Find where the given text appears and provide that cell's center as [x, y] coordinate. 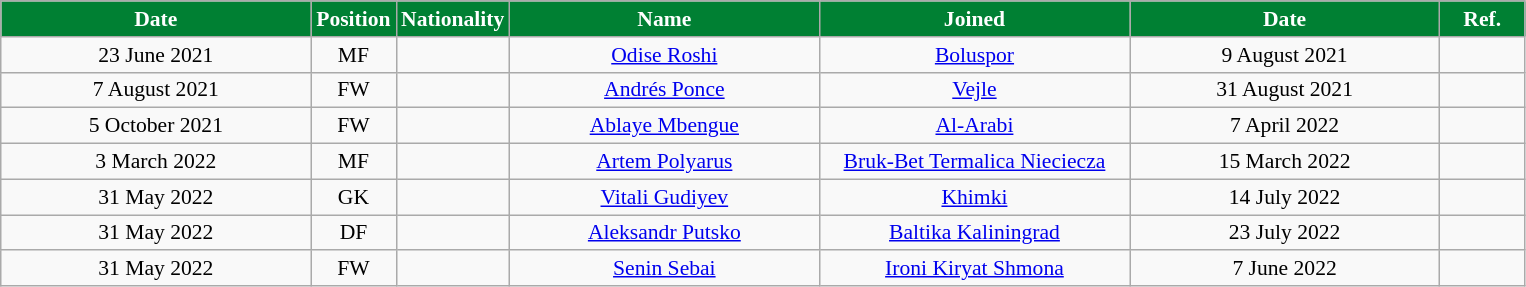
14 July 2022 [1285, 197]
DF [354, 233]
Name [664, 19]
Aleksandr Putsko [664, 233]
7 August 2021 [156, 90]
Vejle [974, 90]
Senin Sebai [664, 269]
Joined [974, 19]
Andrés Ponce [664, 90]
Al-Arabi [974, 126]
31 August 2021 [1285, 90]
23 July 2022 [1285, 233]
23 June 2021 [156, 55]
15 March 2022 [1285, 162]
Boluspor [974, 55]
Artem Polyarus [664, 162]
Vitali Gudiyev [664, 197]
Ablaye Mbengue [664, 126]
Bruk-Bet Termalica Nieciecza [974, 162]
5 October 2021 [156, 126]
3 March 2022 [156, 162]
Position [354, 19]
9 August 2021 [1285, 55]
Baltika Kaliningrad [974, 233]
Khimki [974, 197]
Ref. [1482, 19]
Nationality [452, 19]
GK [354, 197]
7 June 2022 [1285, 269]
Ironi Kiryat Shmona [974, 269]
Odise Roshi [664, 55]
7 April 2022 [1285, 126]
